From the cell containing the given text, extract its center point as (x, y) coordinate. 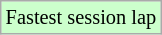
Fastest session lap (81, 17)
